Extract the [X, Y] coordinate from the center of the cell holding the provided text.  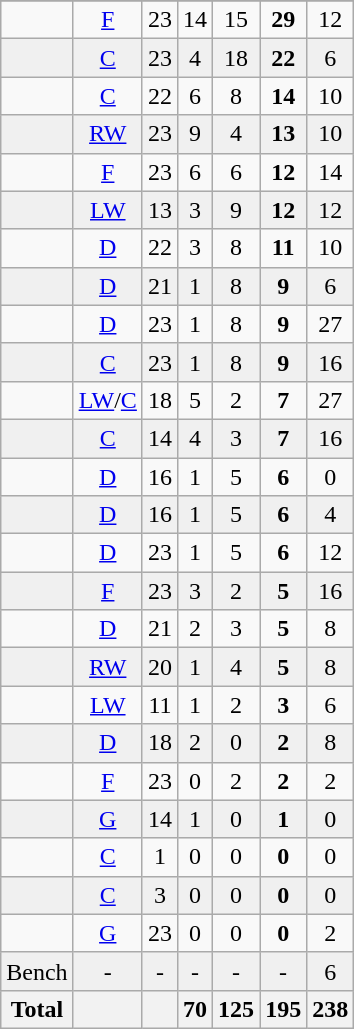
15 [236, 20]
20 [160, 667]
Total [37, 1009]
125 [236, 1009]
LW/C [108, 400]
29 [284, 20]
238 [330, 1009]
70 [194, 1009]
195 [284, 1009]
Bench [37, 971]
